Return (X, Y) of the center of cell containing provided text 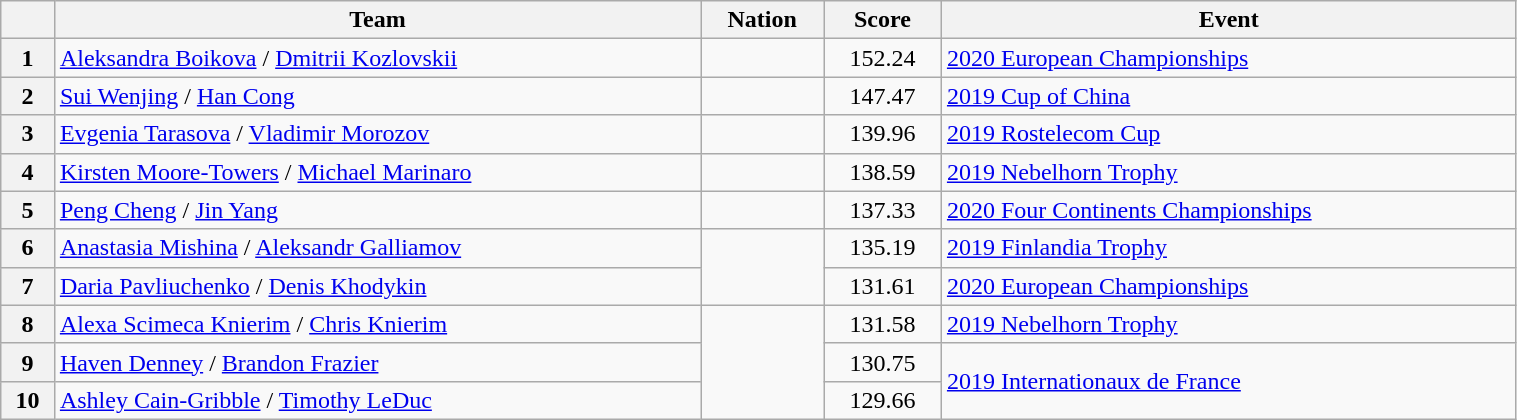
Haven Denney / Brandon Frazier (377, 362)
10 (28, 400)
Evgenia Tarasova / Vladimir Morozov (377, 134)
Ashley Cain-Gribble / Timothy LeDuc (377, 400)
Alexa Scimeca Knierim / Chris Knierim (377, 324)
135.19 (883, 248)
Event (1228, 20)
Aleksandra Boikova / Dmitrii Kozlovskii (377, 58)
2 (28, 96)
8 (28, 324)
2019 Cup of China (1228, 96)
137.33 (883, 210)
152.24 (883, 58)
138.59 (883, 172)
2019 Internationaux de France (1228, 381)
1 (28, 58)
Peng Cheng / Jin Yang (377, 210)
130.75 (883, 362)
Daria Pavliuchenko / Denis Khodykin (377, 286)
2020 Four Continents Championships (1228, 210)
147.47 (883, 96)
Kirsten Moore-Towers / Michael Marinaro (377, 172)
Nation (762, 20)
131.58 (883, 324)
Score (883, 20)
139.96 (883, 134)
2019 Rostelecom Cup (1228, 134)
7 (28, 286)
3 (28, 134)
9 (28, 362)
Sui Wenjing / Han Cong (377, 96)
129.66 (883, 400)
5 (28, 210)
131.61 (883, 286)
Anastasia Mishina / Aleksandr Galliamov (377, 248)
Team (377, 20)
4 (28, 172)
6 (28, 248)
2019 Finlandia Trophy (1228, 248)
